Output the (x, y) coordinate of the center of the cell containing the given text.  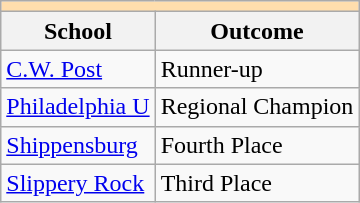
Philadelphia U (78, 107)
Slippery Rock (78, 183)
Shippensburg (78, 145)
Fourth Place (257, 145)
School (78, 31)
C.W. Post (78, 69)
Third Place (257, 183)
Regional Champion (257, 107)
Runner-up (257, 69)
Outcome (257, 31)
